Capture the cell that displays the provided text and extract its [X, Y] central coordinate. 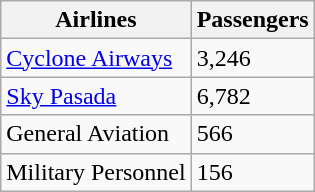
566 [252, 134]
Airlines [96, 20]
General Aviation [96, 134]
Sky Pasada [96, 96]
156 [252, 172]
Passengers [252, 20]
Military Personnel [96, 172]
3,246 [252, 58]
6,782 [252, 96]
Cyclone Airways [96, 58]
